From the cell containing the given text, extract its center point as (X, Y) coordinate. 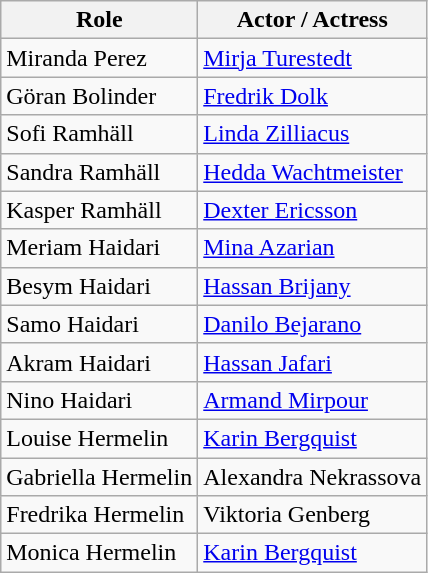
Alexandra Nekrassova (312, 477)
Danilo Bejarano (312, 324)
Göran Bolinder (100, 96)
Monica Hermelin (100, 553)
Meriam Haidari (100, 248)
Besym Haidari (100, 286)
Mirja Turestedt (312, 58)
Linda Zilliacus (312, 134)
Hassan Brijany (312, 286)
Mina Azarian (312, 248)
Sofi Ramhäll (100, 134)
Nino Haidari (100, 400)
Sandra Ramhäll (100, 172)
Dexter Ericsson (312, 210)
Viktoria Genberg (312, 515)
Akram Haidari (100, 362)
Role (100, 20)
Miranda Perez (100, 58)
Actor / Actress (312, 20)
Samo Haidari (100, 324)
Gabriella Hermelin (100, 477)
Hedda Wachtmeister (312, 172)
Fredrika Hermelin (100, 515)
Louise Hermelin (100, 438)
Hassan Jafari (312, 362)
Fredrik Dolk (312, 96)
Armand Mirpour (312, 400)
Kasper Ramhäll (100, 210)
